Return the [x, y] coordinate for the center point of the cell that contains the specified text.  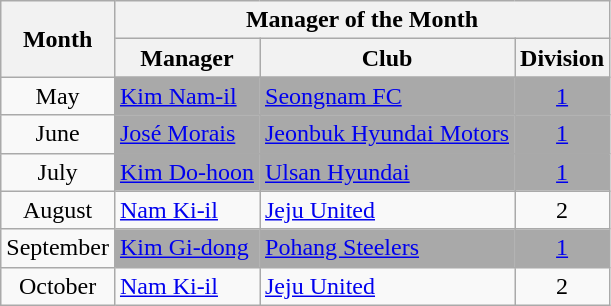
Club [388, 58]
Ulsan Hyundai [388, 172]
Kim Gi-dong [186, 248]
September [58, 248]
Pohang Steelers [388, 248]
October [58, 286]
Kim Do-hoon [186, 172]
José Morais [186, 134]
Division [562, 58]
July [58, 172]
Kim Nam-il [186, 96]
Manager of the Month [362, 20]
August [58, 210]
May [58, 96]
Manager [186, 58]
June [58, 134]
Month [58, 39]
Seongnam FC [388, 96]
Jeonbuk Hyundai Motors [388, 134]
